For the text-containing cell, return its midpoint in [x, y] coordinate format. 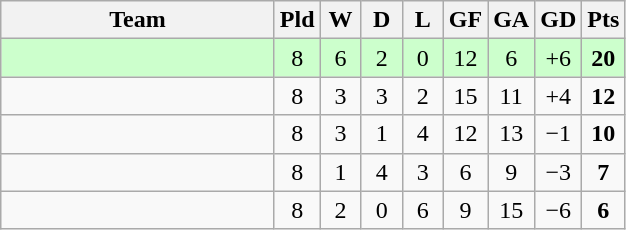
−3 [558, 172]
L [422, 20]
GA [512, 20]
13 [512, 134]
+4 [558, 96]
−1 [558, 134]
7 [604, 172]
+6 [558, 58]
Pts [604, 20]
10 [604, 134]
11 [512, 96]
Team [138, 20]
GD [558, 20]
D [382, 20]
GF [465, 20]
−6 [558, 210]
W [340, 20]
Pld [297, 20]
20 [604, 58]
